Return (x, y) of the center of cell containing provided text 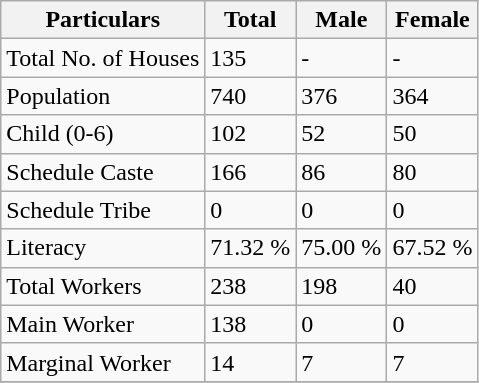
50 (432, 134)
Particulars (103, 20)
Main Worker (103, 324)
Marginal Worker (103, 362)
71.32 % (250, 248)
740 (250, 96)
364 (432, 96)
Population (103, 96)
198 (342, 286)
Schedule Caste (103, 172)
67.52 % (432, 248)
376 (342, 96)
Female (432, 20)
102 (250, 134)
80 (432, 172)
75.00 % (342, 248)
86 (342, 172)
52 (342, 134)
Literacy (103, 248)
Male (342, 20)
40 (432, 286)
14 (250, 362)
238 (250, 286)
135 (250, 58)
Total Workers (103, 286)
Total (250, 20)
Total No. of Houses (103, 58)
138 (250, 324)
166 (250, 172)
Schedule Tribe (103, 210)
Child (0-6) (103, 134)
